Determine the (x, y) coordinate at the center of the cell enclosing the given text.  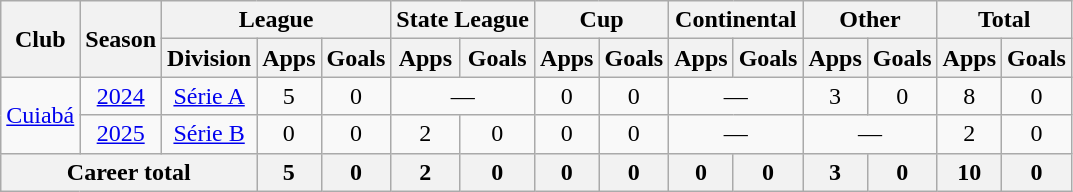
Continental (736, 20)
2024 (121, 96)
Season (121, 39)
8 (969, 96)
Série B (210, 134)
Club (40, 39)
Cup (602, 20)
League (276, 20)
10 (969, 172)
Other (870, 20)
Career total (129, 172)
2025 (121, 134)
Série A (210, 96)
State League (463, 20)
Total (1004, 20)
Division (210, 58)
Cuiabá (40, 115)
